Return the [X, Y] coordinate for the center point of the cell that contains the specified text.  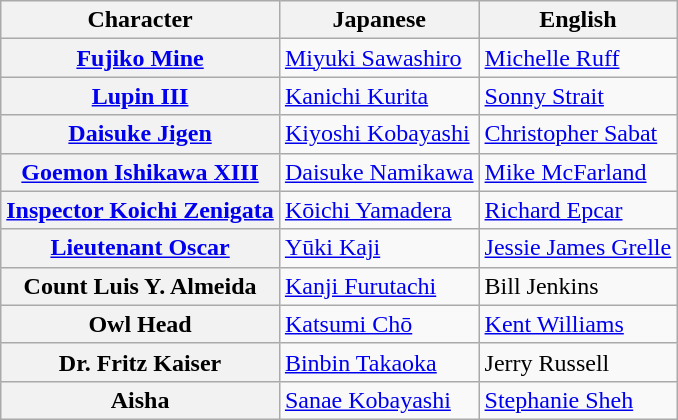
Jerry Russell [578, 362]
Richard Epcar [578, 210]
Aisha [140, 400]
Stephanie Sheh [578, 400]
Daisuke Jigen [140, 134]
Inspector Koichi Zenigata [140, 210]
Michelle Ruff [578, 58]
Kiyoshi Kobayashi [379, 134]
Sonny Strait [578, 96]
Lieutenant Oscar [140, 248]
Lupin III [140, 96]
Dr. Fritz Kaiser [140, 362]
Count Luis Y. Almeida [140, 286]
Kanji Furutachi [379, 286]
Character [140, 20]
Kanichi Kurita [379, 96]
Mike McFarland [578, 172]
Katsumi Chō [379, 324]
Goemon Ishikawa XIII [140, 172]
Yūki Kaji [379, 248]
Jessie James Grelle [578, 248]
Japanese [379, 20]
Daisuke Namikawa [379, 172]
Miyuki Sawashiro [379, 58]
Sanae Kobayashi [379, 400]
Owl Head [140, 324]
Fujiko Mine [140, 58]
Kōichi Yamadera [379, 210]
English [578, 20]
Christopher Sabat [578, 134]
Kent Williams [578, 324]
Bill Jenkins [578, 286]
Binbin Takaoka [379, 362]
